For the text-containing cell, return its midpoint in [x, y] coordinate format. 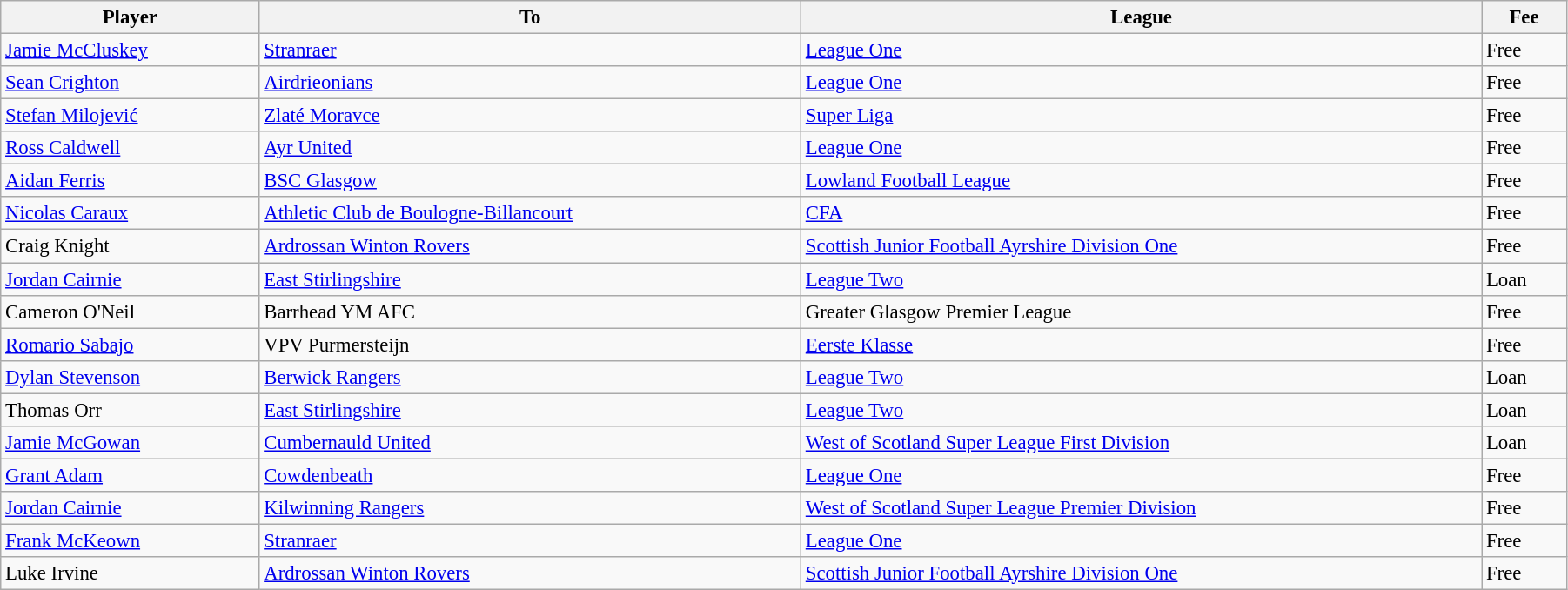
Jamie McCluskey [131, 50]
Ayr United [531, 148]
Athletic Club de Boulogne-Billancourt [531, 213]
Greater Glasgow Premier League [1141, 312]
West of Scotland Super League Premier Division [1141, 508]
Lowland Football League [1141, 181]
Frank McKeown [131, 540]
Sean Crighton [131, 83]
Luke Irvine [131, 573]
Barrhead YM AFC [531, 312]
Romario Sabajo [131, 345]
Grant Adam [131, 475]
Player [131, 17]
Eerste Klasse [1141, 345]
Berwick Rangers [531, 377]
BSC Glasgow [531, 181]
Thomas Orr [131, 410]
Zlaté Moravce [531, 116]
Jamie McGowan [131, 443]
Nicolas Caraux [131, 213]
VPV Purmersteijn [531, 345]
League [1141, 17]
Stefan Milojević [131, 116]
Super Liga [1141, 116]
Cumbernauld United [531, 443]
Dylan Stevenson [131, 377]
Kilwinning Rangers [531, 508]
Fee [1524, 17]
Craig Knight [131, 246]
To [531, 17]
Airdrieonians [531, 83]
Aidan Ferris [131, 181]
West of Scotland Super League First Division [1141, 443]
CFA [1141, 213]
Ross Caldwell [131, 148]
Cameron O'Neil [131, 312]
Cowdenbeath [531, 475]
